From the cell containing the given text, extract its center point as [x, y] coordinate. 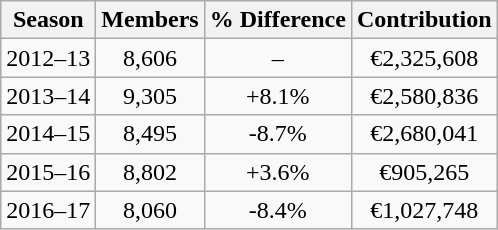
% Difference [278, 20]
€1,027,748 [424, 210]
2012–13 [48, 58]
– [278, 58]
€2,580,836 [424, 96]
9,305 [150, 96]
-8.7% [278, 134]
Members [150, 20]
2014–15 [48, 134]
€2,325,608 [424, 58]
+3.6% [278, 172]
8,495 [150, 134]
€905,265 [424, 172]
8,606 [150, 58]
€2,680,041 [424, 134]
Season [48, 20]
8,802 [150, 172]
Contribution [424, 20]
2016–17 [48, 210]
+8.1% [278, 96]
8,060 [150, 210]
2015–16 [48, 172]
2013–14 [48, 96]
-8.4% [278, 210]
